Return (X, Y) of the center of cell containing provided text 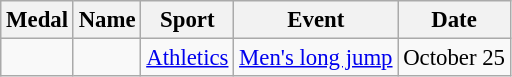
Men's long jump (316, 58)
Medal (38, 20)
Event (316, 20)
October 25 (454, 58)
Sport (188, 20)
Athletics (188, 58)
Date (454, 20)
Name (107, 20)
